Extract the (x, y) coordinate from the center of the cell holding the provided text.  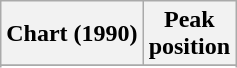
Chart (1990) (72, 34)
Peakposition (189, 34)
